Extract the [X, Y] coordinate from the center of the cell holding the provided text.  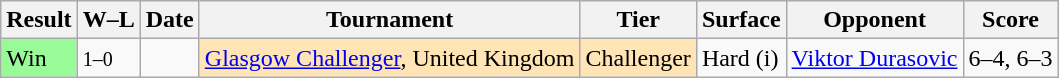
Win [39, 58]
Result [39, 20]
Challenger [638, 58]
Opponent [874, 20]
Hard (i) [741, 58]
W–L [108, 20]
Viktor Durasovic [874, 58]
6–4, 6–3 [1010, 58]
Date [170, 20]
Tournament [390, 20]
Tier [638, 20]
Surface [741, 20]
Glasgow Challenger, United Kingdom [390, 58]
Score [1010, 20]
1–0 [108, 58]
